Identify which cell holds the provided text, then report its (x, y) central coordinate. 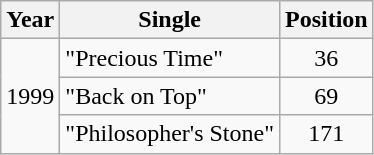
Year (30, 20)
Position (326, 20)
"Back on Top" (170, 96)
Single (170, 20)
"Philosopher's Stone" (170, 134)
1999 (30, 96)
171 (326, 134)
36 (326, 58)
"Precious Time" (170, 58)
69 (326, 96)
